Capture the cell that displays the provided text and extract its (X, Y) central coordinate. 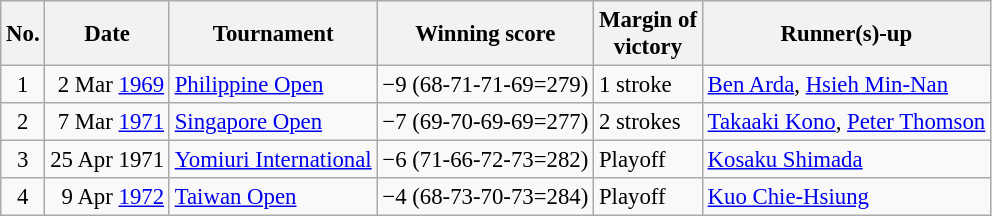
3 (23, 160)
2 (23, 122)
9 Apr 1972 (107, 197)
Yomiuri International (273, 160)
2 strokes (648, 122)
Date (107, 34)
Winning score (486, 34)
2 Mar 1969 (107, 85)
Tournament (273, 34)
Ben Arda, Hsieh Min-Nan (846, 85)
Taiwan Open (273, 197)
No. (23, 34)
−7 (69-70-69-69=277) (486, 122)
−9 (68-71-71-69=279) (486, 85)
1 (23, 85)
Philippine Open (273, 85)
−6 (71-66-72-73=282) (486, 160)
Singapore Open (273, 122)
Runner(s)-up (846, 34)
Margin ofvictory (648, 34)
Kosaku Shimada (846, 160)
1 stroke (648, 85)
Kuo Chie-Hsiung (846, 197)
4 (23, 197)
25 Apr 1971 (107, 160)
−4 (68-73-70-73=284) (486, 197)
7 Mar 1971 (107, 122)
Takaaki Kono, Peter Thomson (846, 122)
